Detect which cell encompasses the target text, then output its [x, y] center coordinate. 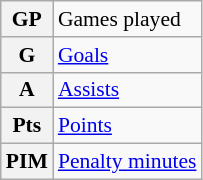
Assists [128, 90]
Points [128, 126]
A [27, 90]
Penalty minutes [128, 162]
Goals [128, 55]
PIM [27, 162]
G [27, 55]
GP [27, 19]
Pts [27, 126]
Games played [128, 19]
